Identify which cell holds the provided text, then report its (x, y) central coordinate. 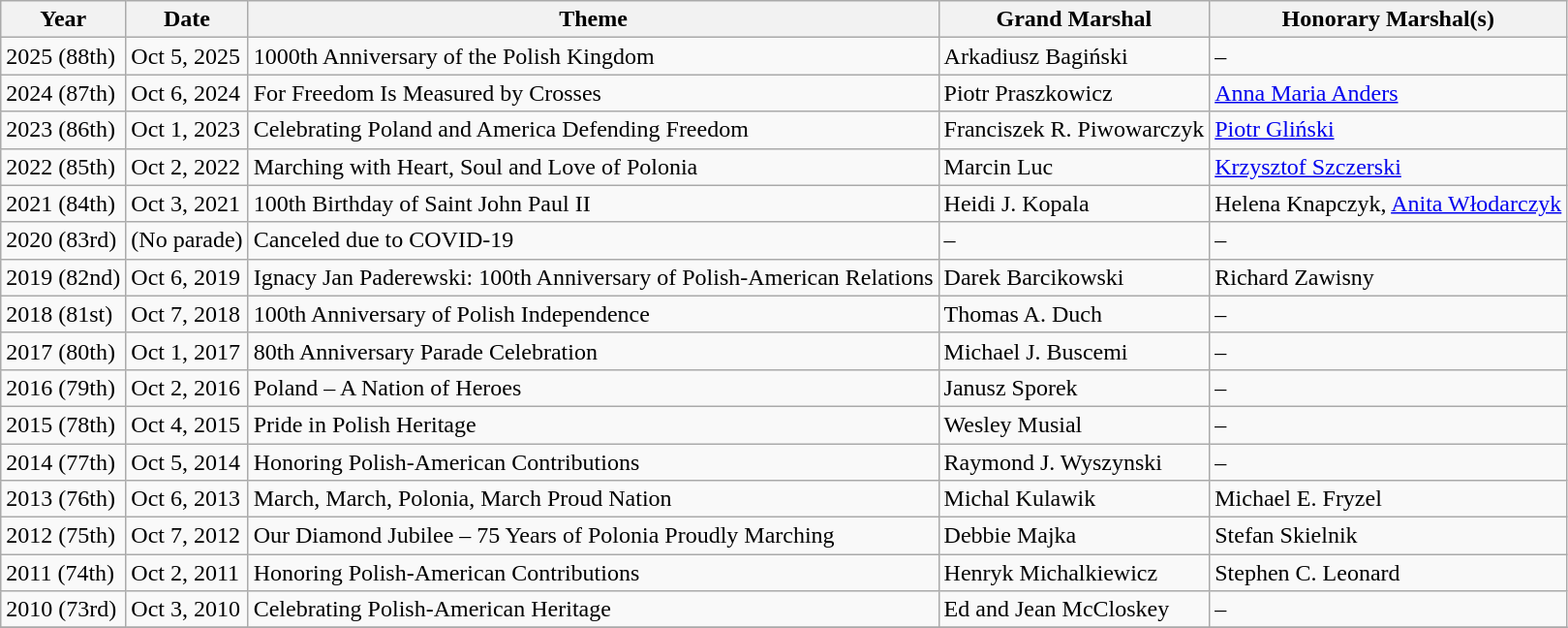
Stefan Skielnik (1389, 536)
2018 (81st) (64, 314)
March, March, Polonia, March Proud Nation (593, 499)
Helena Knapczyk, Anita Włodarczyk (1389, 204)
Canceled due to COVID-19 (593, 240)
Richard Zawisny (1389, 277)
100th Anniversary of Polish Independence (593, 314)
Michael E. Fryzel (1389, 499)
Oct 3, 2021 (187, 204)
Debbie Majka (1074, 536)
For Freedom Is Measured by Crosses (593, 93)
Theme (593, 19)
Celebrating Polish-American Heritage (593, 610)
Poland – A Nation of Heroes (593, 388)
80th Anniversary Parade Celebration (593, 351)
2010 (73rd) (64, 610)
Ed and Jean McCloskey (1074, 610)
Oct 6, 2019 (187, 277)
2011 (74th) (64, 573)
Piotr Gliński (1389, 130)
100th Birthday of Saint John Paul II (593, 204)
Honorary Marshal(s) (1389, 19)
Stephen C. Leonard (1389, 573)
2022 (85th) (64, 167)
Oct 7, 2018 (187, 314)
2014 (77th) (64, 462)
2021 (84th) (64, 204)
Oct 6, 2013 (187, 499)
Celebrating Poland and America Defending Freedom (593, 130)
Oct 2, 2022 (187, 167)
2012 (75th) (64, 536)
Henryk Michalkiewicz (1074, 573)
Oct 7, 2012 (187, 536)
Oct 2, 2011 (187, 573)
2023 (86th) (64, 130)
2017 (80th) (64, 351)
Oct 3, 2010 (187, 610)
Franciszek R. Piwowarczyk (1074, 130)
2024 (87th) (64, 93)
Heidi J. Kopala (1074, 204)
Marcin Luc (1074, 167)
Oct 5, 2014 (187, 462)
Thomas A. Duch (1074, 314)
2015 (78th) (64, 424)
Pride in Polish Heritage (593, 424)
Raymond J. Wyszynski (1074, 462)
Janusz Sporek (1074, 388)
Our Diamond Jubilee – 75 Years of Polonia Proudly Marching (593, 536)
Grand Marshal (1074, 19)
2025 (88th) (64, 56)
Oct 2, 2016 (187, 388)
Year (64, 19)
Oct 5, 2025 (187, 56)
2020 (83rd) (64, 240)
Wesley Musial (1074, 424)
2019 (82nd) (64, 277)
Michael J. Buscemi (1074, 351)
2013 (76th) (64, 499)
Anna Maria Anders (1389, 93)
1000th Anniversary of the Polish Kingdom (593, 56)
Date (187, 19)
Piotr Praszkowicz (1074, 93)
Arkadiusz Bagiński (1074, 56)
2016 (79th) (64, 388)
Krzysztof Szczerski (1389, 167)
Oct 4, 2015 (187, 424)
Oct 1, 2023 (187, 130)
Ignacy Jan Paderewski: 100th Anniversary of Polish-American Relations (593, 277)
Michal Kulawik (1074, 499)
Marching with Heart, Soul and Love of Polonia (593, 167)
Darek Barcikowski (1074, 277)
Oct 6, 2024 (187, 93)
(No parade) (187, 240)
Oct 1, 2017 (187, 351)
